Identify which cell holds the provided text, then report its (X, Y) central coordinate. 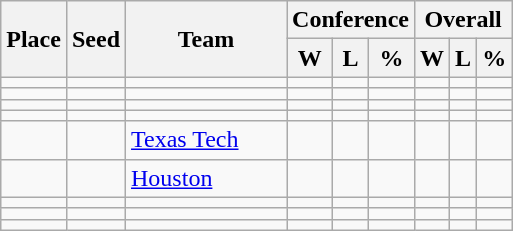
Conference (351, 20)
Houston (206, 178)
Seed (96, 39)
Overall (462, 20)
Place (34, 39)
Team (206, 39)
Texas Tech (206, 140)
